Scan for the cell matching the given text and deliver its (x, y) coordinate at center. 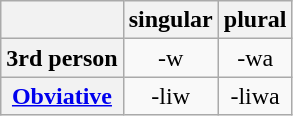
-liwa (255, 96)
Obviative (62, 96)
singular (170, 20)
-liw (170, 96)
3rd person (62, 58)
-wa (255, 58)
-w (170, 58)
plural (255, 20)
